For the text-containing cell, return its midpoint in [X, Y] coordinate format. 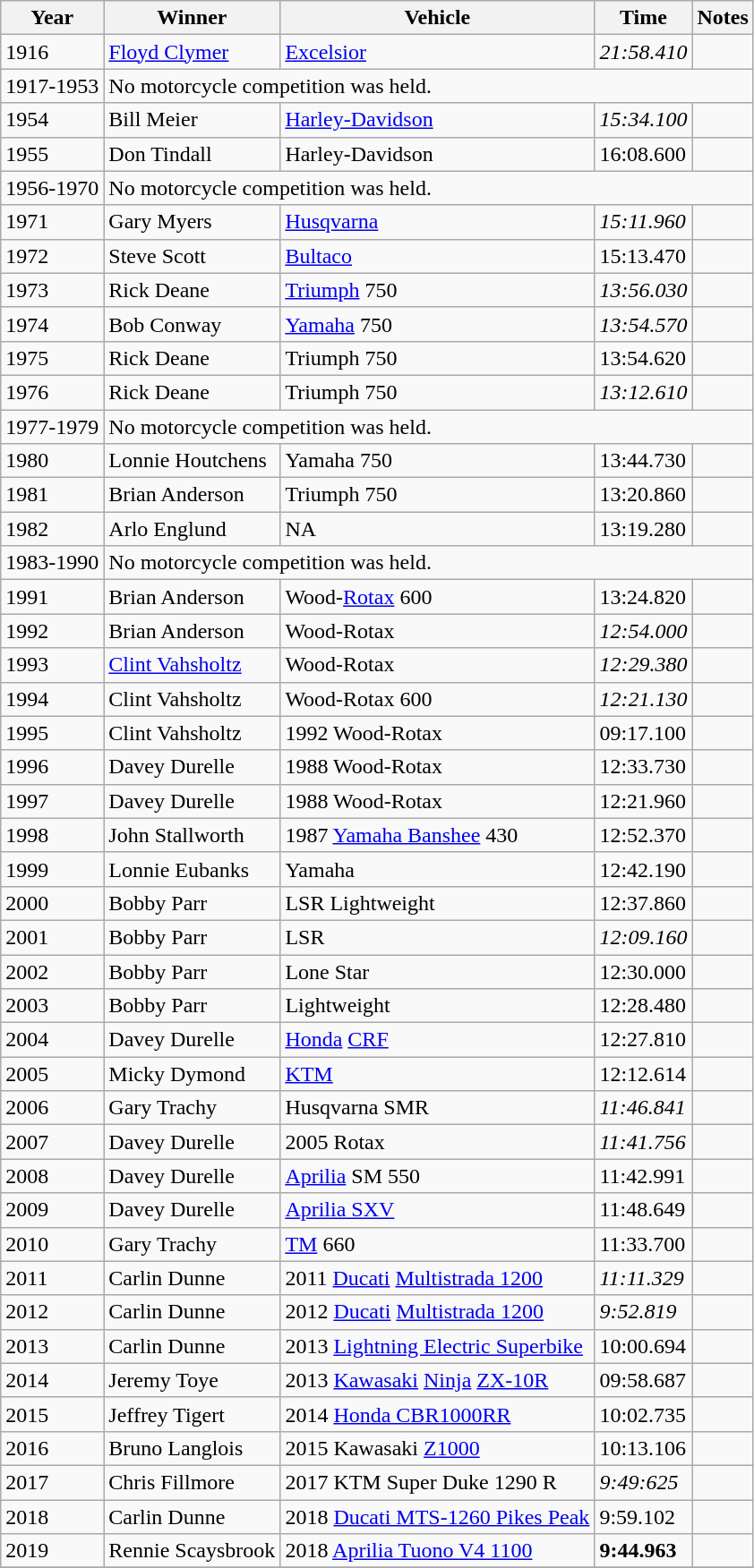
2010 [52, 1244]
16:08.600 [643, 154]
2009 [52, 1210]
13:12.610 [643, 392]
1995 [52, 733]
Time [643, 18]
2012 Ducati Multistrada 1200 [437, 1312]
12:37.860 [643, 903]
1916 [52, 52]
Chris Fillmore [192, 1482]
1993 [52, 665]
9:44.963 [643, 1551]
2015 Kawasaki Z1000 [437, 1448]
1987 Yamaha Banshee 430 [437, 835]
2011 [52, 1278]
1998 [52, 835]
13:54.620 [643, 358]
Bob Conway [192, 324]
1999 [52, 869]
Arlo Englund [192, 529]
13:54.570 [643, 324]
2018 [52, 1517]
Husqvarna SMR [437, 1108]
13:24.820 [643, 597]
Lonnie Eubanks [192, 869]
Gary Myers [192, 222]
1974 [52, 324]
LSR Lightweight [437, 903]
2019 [52, 1551]
Lightweight [437, 1006]
1991 [52, 597]
2013 Lightning Electric Superbike [437, 1346]
11:46.841 [643, 1108]
12:21.960 [643, 801]
1956-1970 [52, 188]
2008 [52, 1176]
1994 [52, 699]
Bruno Langlois [192, 1448]
1997 [52, 801]
Husqvarna [437, 222]
2015 [52, 1414]
1992 Wood-Rotax [437, 733]
9:59.102 [643, 1517]
John Stallworth [192, 835]
Jeffrey Tigert [192, 1414]
2018 Aprilia Tuono V4 1100 [437, 1551]
1954 [52, 120]
2016 [52, 1448]
2013 Kawasaki Ninja ZX-10R [437, 1380]
12:54.000 [643, 631]
9:52.819 [643, 1312]
TM 660 [437, 1244]
1973 [52, 290]
2011 Ducati Multistrada 1200 [437, 1278]
09:58.687 [643, 1380]
11:11.329 [643, 1278]
Notes [723, 18]
13:44.730 [643, 461]
10:00.694 [643, 1346]
12:29.380 [643, 665]
2001 [52, 937]
Steve Scott [192, 256]
1976 [52, 392]
15:13.470 [643, 256]
Don Tindall [192, 154]
9:49:625 [643, 1482]
NA [437, 529]
15:34.100 [643, 120]
1917-1953 [52, 86]
2000 [52, 903]
2012 [52, 1312]
2006 [52, 1108]
11:48.649 [643, 1210]
11:42.991 [643, 1176]
1977-1979 [52, 427]
2005 [52, 1074]
1980 [52, 461]
1983-1990 [52, 563]
Floyd Clymer [192, 52]
12:21.130 [643, 699]
Vehicle [437, 18]
12:42.190 [643, 869]
2014 [52, 1380]
1982 [52, 529]
13:20.860 [643, 495]
1971 [52, 222]
Lone Star [437, 971]
13:56.030 [643, 290]
1981 [52, 495]
1992 [52, 631]
2013 [52, 1346]
12:27.810 [643, 1040]
2004 [52, 1040]
KTM [437, 1074]
Jeremy Toye [192, 1380]
Yamaha [437, 869]
LSR [437, 937]
13:19.280 [643, 529]
2002 [52, 971]
12:12.614 [643, 1074]
2017 KTM Super Duke 1290 R [437, 1482]
Micky Dymond [192, 1074]
12:30.000 [643, 971]
Lonnie Houtchens [192, 461]
1975 [52, 358]
Honda CRF [437, 1040]
12:33.730 [643, 767]
1955 [52, 154]
Bill Meier [192, 120]
2007 [52, 1142]
12:52.370 [643, 835]
11:41.756 [643, 1142]
Excelsior [437, 52]
15:11.960 [643, 222]
Aprilia SM 550 [437, 1176]
11:33.700 [643, 1244]
10:02.735 [643, 1414]
Rennie Scaysbrook [192, 1551]
Year [52, 18]
09:17.100 [643, 733]
2018 Ducati MTS-1260 Pikes Peak [437, 1517]
2003 [52, 1006]
2014 Honda CBR1000RR [437, 1414]
12:09.160 [643, 937]
Aprilia SXV [437, 1210]
12:28.480 [643, 1006]
Bultaco [437, 256]
21:58.410 [643, 52]
1972 [52, 256]
2005 Rotax [437, 1142]
1996 [52, 767]
2017 [52, 1482]
Winner [192, 18]
10:13.106 [643, 1448]
